Search for the cell housing the specified text and yield its [x, y] center coordinate. 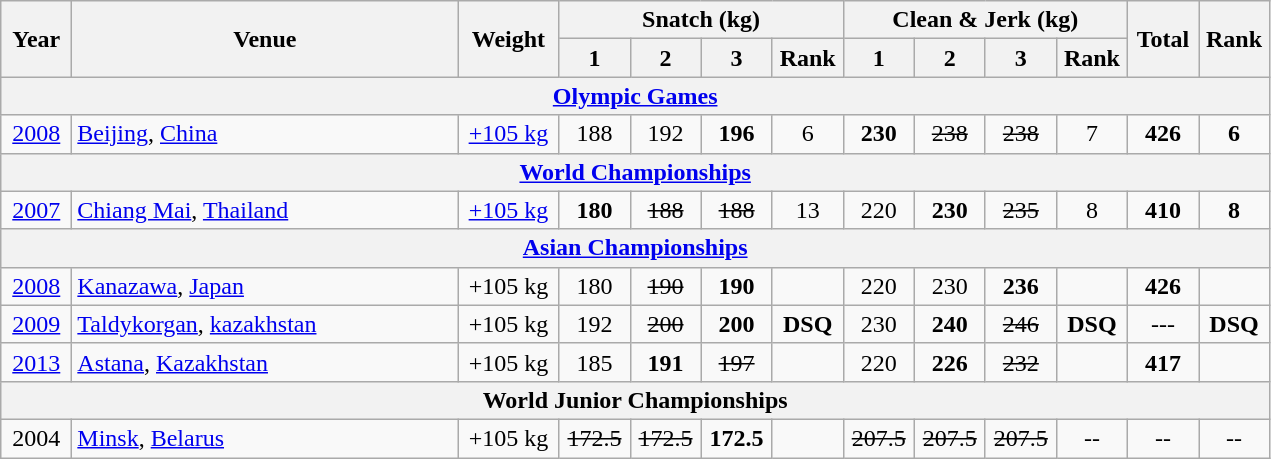
240 [950, 324]
Clean & Jerk (kg) [985, 20]
235 [1020, 210]
2009 [36, 324]
13 [808, 210]
417 [1162, 362]
World Junior Championships [636, 400]
2004 [36, 438]
World Championships [636, 172]
Astana, Kazakhstan [265, 362]
Kanazawa, Japan [265, 286]
Olympic Games [636, 96]
Total [1162, 39]
2007 [36, 210]
Taldykorgan, kazakhstan [265, 324]
Year [36, 39]
196 [736, 134]
232 [1020, 362]
Weight [508, 39]
Chiang Mai, Thailand [265, 210]
--- [1162, 324]
246 [1020, 324]
Asian Championships [636, 248]
7 [1092, 134]
197 [736, 362]
Beijing, China [265, 134]
Minsk, Belarus [265, 438]
410 [1162, 210]
185 [594, 362]
2013 [36, 362]
236 [1020, 286]
191 [666, 362]
Snatch (kg) [701, 20]
226 [950, 362]
Venue [265, 39]
